Capture the cell that displays the provided text and extract its [x, y] central coordinate. 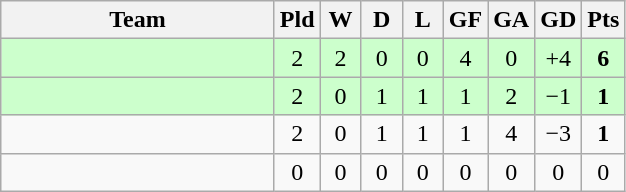
−3 [558, 134]
D [382, 20]
6 [604, 58]
Pts [604, 20]
−1 [558, 96]
L [422, 20]
Team [138, 20]
GA [512, 20]
GF [465, 20]
GD [558, 20]
W [340, 20]
Pld [297, 20]
+4 [558, 58]
